Scan for the cell matching the given text and deliver its (x, y) coordinate at center. 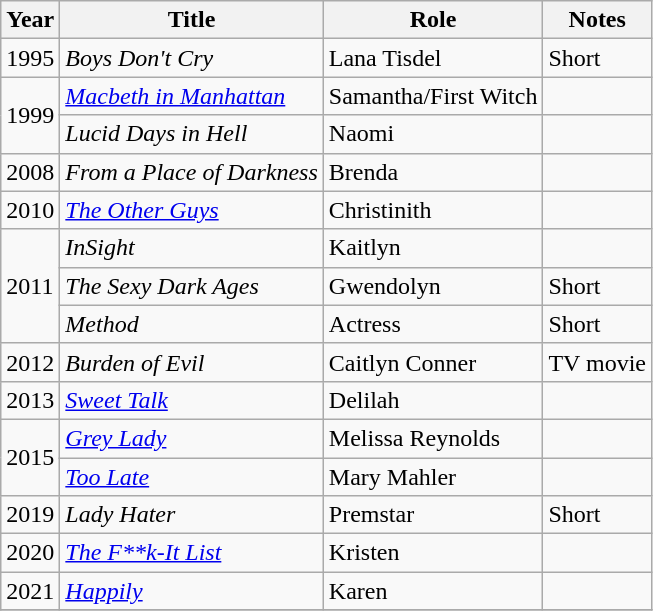
Title (192, 20)
2012 (30, 362)
1995 (30, 58)
Delilah (433, 400)
2013 (30, 400)
Lucid Days in Hell (192, 134)
Grey Lady (192, 438)
Sweet Talk (192, 400)
Gwendolyn (433, 286)
Burden of Evil (192, 362)
Actress (433, 324)
2011 (30, 286)
Boys Don't Cry (192, 58)
Lady Hater (192, 515)
Premstar (433, 515)
TV movie (598, 362)
Melissa Reynolds (433, 438)
Caitlyn Conner (433, 362)
1999 (30, 115)
Mary Mahler (433, 477)
The F**k-It List (192, 553)
The Sexy Dark Ages (192, 286)
Role (433, 20)
From a Place of Darkness (192, 172)
Kristen (433, 553)
Method (192, 324)
Happily (192, 591)
2019 (30, 515)
The Other Guys (192, 210)
Naomi (433, 134)
Karen (433, 591)
Macbeth in Manhattan (192, 96)
Lana Tisdel (433, 58)
2010 (30, 210)
Samantha/First Witch (433, 96)
Too Late (192, 477)
2008 (30, 172)
Christinith (433, 210)
2015 (30, 457)
Year (30, 20)
Notes (598, 20)
InSight (192, 248)
Brenda (433, 172)
Kaitlyn (433, 248)
2020 (30, 553)
2021 (30, 591)
